Locate the cell with the specified text and output its (X, Y) center coordinate. 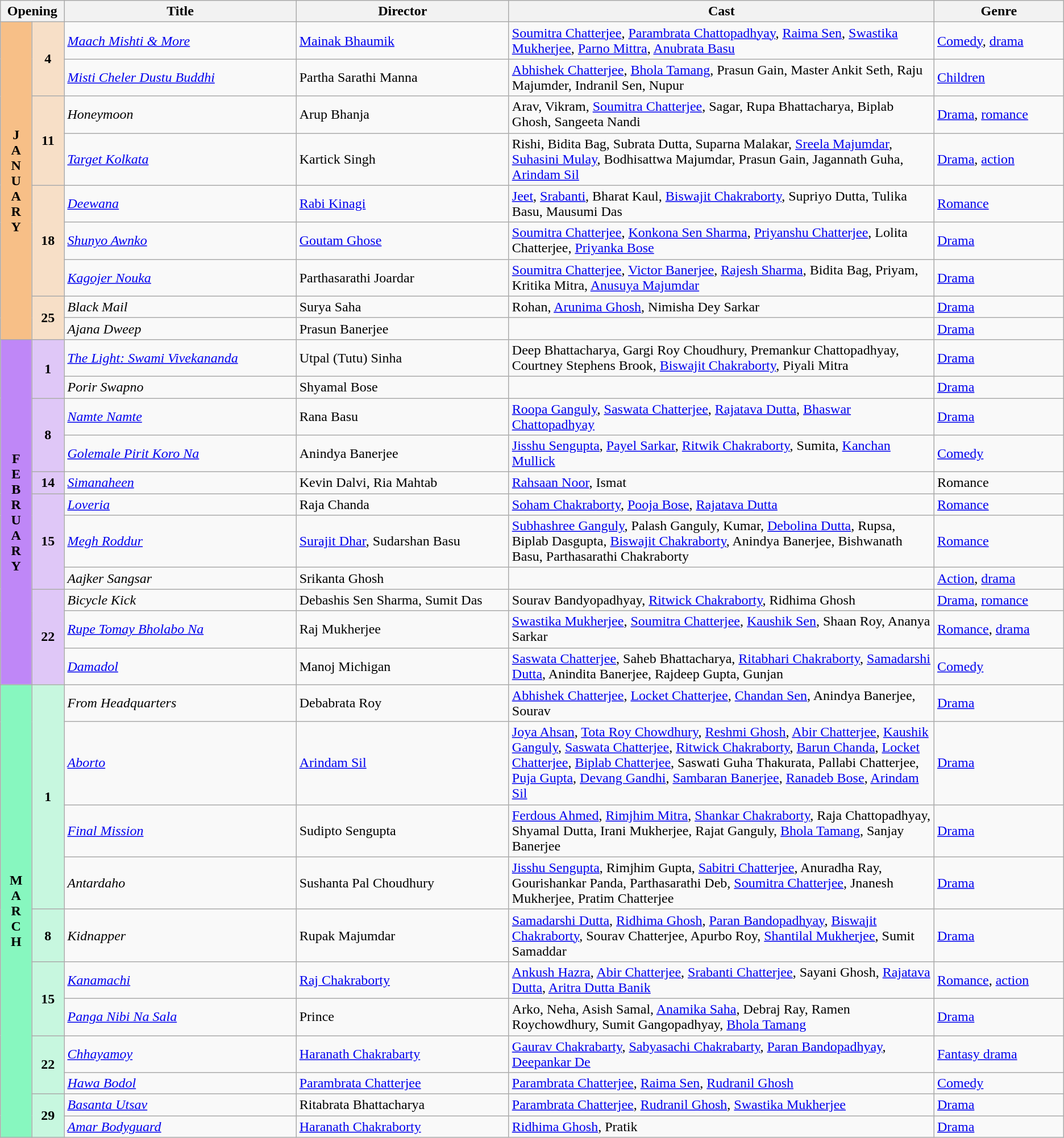
Shunyo Awnko (180, 241)
Genre (999, 11)
Basanta Utsav (180, 1105)
Parthasarathi Joardar (402, 277)
Surajit Dhar, Sudarshan Basu (402, 541)
Ajana Dweep (180, 328)
JANUARY (16, 181)
Kagojer Nouka (180, 277)
Damadol (180, 666)
Shyamal Bose (402, 387)
Deewana (180, 203)
Swastika Mukherjee, Soumitra Chatterjee, Kaushik Sen, Shaan Roy, Ananya Sarkar (721, 630)
Parambrata Chatterjee (402, 1083)
Kartick Singh (402, 159)
Saswata Chatterjee, Saheb Bhattacharya, Ritabhari Chakraborty, Samadarshi Dutta, Anindita Banerjee, Rajdeep Gupta, Gunjan (721, 666)
Raj Chakraborty (402, 979)
Arindam Sil (402, 763)
Aajker Sangsar (180, 578)
Prasun Banerjee (402, 328)
Manoj Michigan (402, 666)
Children (999, 77)
Romance, drama (999, 630)
Title (180, 11)
Final Mission (180, 831)
Chhayamoy (180, 1053)
14 (48, 483)
Roopa Ganguly, Saswata Chatterjee, Rajatava Dutta, Bhaswar Chattopadhyay (721, 416)
Panga Nibi Na Sala (180, 1017)
The Light: Swami Vivekananda (180, 358)
Sourav Bandyopadhyay, Ritwick Chakraborty, Ridhima Ghosh (721, 600)
Cast (721, 11)
Kidnapper (180, 935)
Action, drama (999, 578)
Maach Mishti & More (180, 41)
Srikanta Ghosh (402, 578)
Simanaheen (180, 483)
29 (48, 1116)
Jisshu Sengupta, Payel Sarkar, Ritwik Chakraborty, Sumita, Kanchan Mullick (721, 453)
Loveria (180, 505)
Ferdous Ahmed, Rimjhim Mitra, Shankar Chakraborty, Raja Chattopadhyay, Shyamal Dutta, Irani Mukherjee, Rajat Ganguly, Bhola Tamang, Sanjay Banerjee (721, 831)
Honeymoon (180, 115)
Fantasy drama (999, 1053)
Arko, Neha, Asish Samal, Anamika Saha, Debraj Ray, Ramen Roychowdhury, Sumit Gangopadhyay, Bhola Tamang (721, 1017)
Black Mail (180, 307)
Goutam Ghose (402, 241)
Antardaho (180, 883)
Raj Mukherjee (402, 630)
Kevin Dalvi, Ria Mahtab (402, 483)
Soumitra Chatterjee, Victor Banerjee, Rajesh Sharma, Bidita Bag, Priyam, Kritika Mitra, Anusuya Majumdar (721, 277)
Jeet, Srabanti, Bharat Kaul, Biswajit Chakraborty, Supriyo Dutta, Tulika Basu, Mausumi Das (721, 203)
Megh Roddur (180, 541)
Parambrata Chatterjee, Rudranil Ghosh, Swastika Mukherjee (721, 1105)
Porir Swapno (180, 387)
Arav, Vikram, Soumitra Chatterjee, Sagar, Rupa Bhattacharya, Biplab Ghosh, Sangeeta Nandi (721, 115)
Opening (32, 11)
Rabi Kinagi (402, 203)
Rupak Majumdar (402, 935)
Rana Basu (402, 416)
Ankush Hazra, Abir Chatterjee, Srabanti Chatterjee, Sayani Ghosh, Rajatava Dutta, Aritra Dutta Banik (721, 979)
11 (48, 141)
Comedy, drama (999, 41)
Bicycle Kick (180, 600)
Rishi, Bidita Bag, Subrata Dutta, Suparna Malakar, Sreela Majumdar, Suhasini Mulay, Bodhisattwa Majumdar, Prasun Gain, Jagannath Guha, Arindam Sil (721, 159)
Misti Cheler Dustu Buddhi (180, 77)
Utpal (Tutu) Sinha (402, 358)
Arup Bhanja (402, 115)
Samadarshi Dutta, Ridhima Ghosh, Paran Bandopadhyay, Biswajit Chakraborty, Sourav Chatterjee, Apurbo Roy, Shantilal Mukherjee, Sumit Samaddar (721, 935)
Soumitra Chatterjee, Konkona Sen Sharma, Priyanshu Chatterjee, Lolita Chatterjee, Priyanka Bose (721, 241)
Prince (402, 1017)
Rahsaan Noor, Ismat (721, 483)
Namte Namte (180, 416)
Mainak Bhaumik (402, 41)
Director (402, 11)
Raja Chanda (402, 505)
Surya Saha (402, 307)
Anindya Banerjee (402, 453)
Gaurav Chakrabarty, Sabyasachi Chakrabarty, Paran Bandopadhyay, Deepankar De (721, 1053)
Haranath Chakraborty (402, 1127)
Debashis Sen Sharma, Sumit Das (402, 600)
Kanamachi (180, 979)
Parambrata Chatterjee, Raima Sen, Rudranil Ghosh (721, 1083)
Rohan, Arunima Ghosh, Nimisha Dey Sarkar (721, 307)
Golemale Pirit Koro Na (180, 453)
Haranath Chakrabarty (402, 1053)
4 (48, 59)
Ridhima Ghosh, Pratik (721, 1127)
25 (48, 318)
MARCH (16, 911)
Target Kolkata (180, 159)
Abhishek Chatterjee, Locket Chatterjee, Chandan Sen, Anindya Banerjee, Sourav (721, 703)
Sudipto Sengupta (402, 831)
Sushanta Pal Choudhury (402, 883)
Amar Bodyguard (180, 1127)
Rupe Tomay Bholabo Na (180, 630)
Debabrata Roy (402, 703)
Soham Chakraborty, Pooja Bose, Rajatava Dutta (721, 505)
Partha Sarathi Manna (402, 77)
Aborto (180, 763)
Deep Bhattacharya, Gargi Roy Choudhury, Premankur Chattopadhyay, Courtney Stephens Brook, Biswajit Chakraborty, Piyali Mitra (721, 358)
Ritabrata Bhattacharya (402, 1105)
Drama, action (999, 159)
Romance, action (999, 979)
Hawa Bodol (180, 1083)
18 (48, 241)
From Headquarters (180, 703)
Abhishek Chatterjee, Bhola Tamang, Prasun Gain, Master Ankit Seth, Raju Majumder, Indranil Sen, Nupur (721, 77)
Soumitra Chatterjee, Parambrata Chattopadhyay, Raima Sen, Swastika Mukherjee, Parno Mittra, Anubrata Basu (721, 41)
FEBRUARY (16, 512)
